Search for the cell housing the specified text and yield its (x, y) center coordinate. 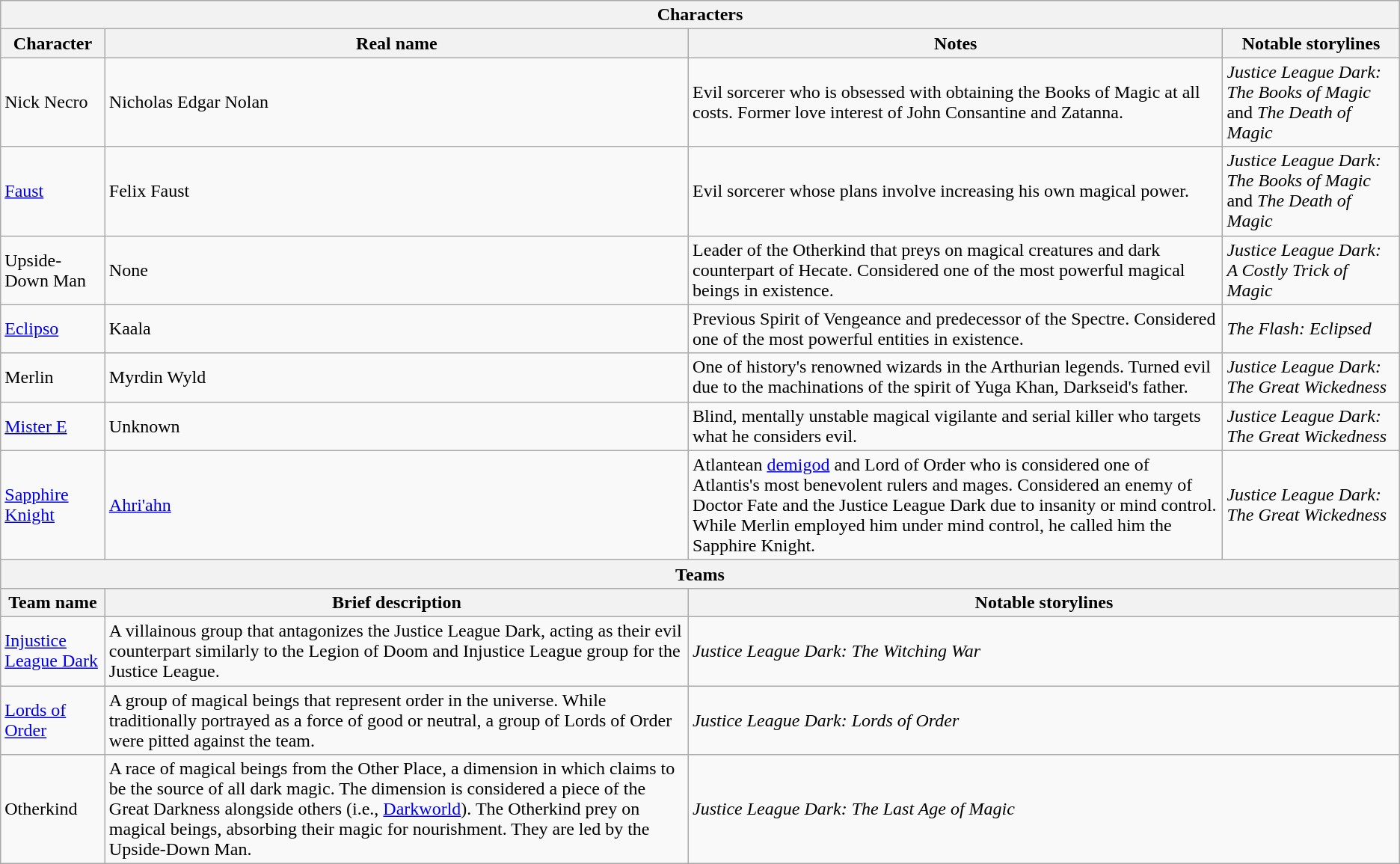
Felix Faust (396, 192)
Justice League Dark: The Last Age of Magic (1044, 809)
Justice League Dark: Lords of Order (1044, 720)
Characters (700, 15)
Justice League Dark: The Witching War (1044, 651)
Upside-Down Man (53, 270)
The Flash: Eclipsed (1311, 329)
None (396, 270)
Unknown (396, 426)
Otherkind (53, 809)
Teams (700, 574)
Lords of Order (53, 720)
Myrdin Wyld (396, 377)
Notes (956, 43)
Evil sorcerer whose plans involve increasing his own magical power. (956, 192)
Justice League Dark: A Costly Trick of Magic (1311, 270)
Ahri'ahn (396, 505)
Faust (53, 192)
Nicholas Edgar Nolan (396, 102)
Previous Spirit of Vengeance and predecessor of the Spectre. Considered one of the most powerful entities in existence. (956, 329)
Real name (396, 43)
Evil sorcerer who is obsessed with obtaining the Books of Magic at all costs. Former love interest of John Consantine and Zatanna. (956, 102)
Injustice League Dark (53, 651)
Kaala (396, 329)
Sapphire Knight (53, 505)
One of history's renowned wizards in the Arthurian legends. Turned evil due to the machinations of the spirit of Yuga Khan, Darkseid's father. (956, 377)
Nick Necro (53, 102)
Brief description (396, 602)
Blind, mentally unstable magical vigilante and serial killer who targets what he considers evil. (956, 426)
Merlin (53, 377)
Mister E (53, 426)
Character (53, 43)
Team name (53, 602)
Eclipso (53, 329)
